Pinpoint the cell where the given text exists, returning its [x, y] midpoint coordinate. 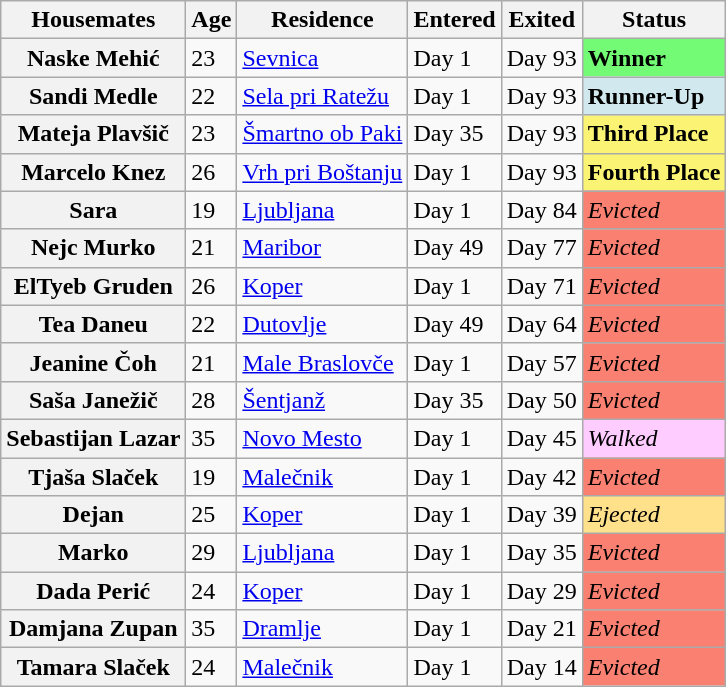
29 [212, 553]
Sebastijan Lazar [94, 438]
Jeanine Čoh [94, 362]
Nejc Murko [94, 248]
Day 71 [542, 286]
Ejected [654, 515]
25 [212, 515]
Entered [454, 20]
28 [212, 400]
Šentjanž [322, 400]
Day 39 [542, 515]
Sara [94, 210]
Dada Perić [94, 591]
Tjaša Slaček [94, 477]
Tea Daneu [94, 324]
Šmartno ob Paki [322, 134]
Day 84 [542, 210]
Walked [654, 438]
Male Braslovče [322, 362]
Marko [94, 553]
Exited [542, 20]
Day 57 [542, 362]
Runner-Up [654, 96]
Dutovlje [322, 324]
Vrh pri Boštanju [322, 172]
ElTyeb Gruden [94, 286]
Housemates [94, 20]
Maribor [322, 248]
Age [212, 20]
Day 50 [542, 400]
Winner [654, 58]
Tamara Slaček [94, 667]
Status [654, 20]
Damjana Zupan [94, 629]
Mateja Plavšič [94, 134]
Sandi Medle [94, 96]
Day 21 [542, 629]
Day 64 [542, 324]
Sela pri Ratežu [322, 96]
Novo Mesto [322, 438]
Marcelo Knez [94, 172]
Day 29 [542, 591]
Third Place [654, 134]
Saša Janežič [94, 400]
Day 14 [542, 667]
Day 45 [542, 438]
Dejan [94, 515]
Naske Mehić [94, 58]
Fourth Place [654, 172]
Day 42 [542, 477]
Dramlje [322, 629]
Sevnica [322, 58]
Residence [322, 20]
Day 77 [542, 248]
